Detect which cell encompasses the target text, then output its [X, Y] center coordinate. 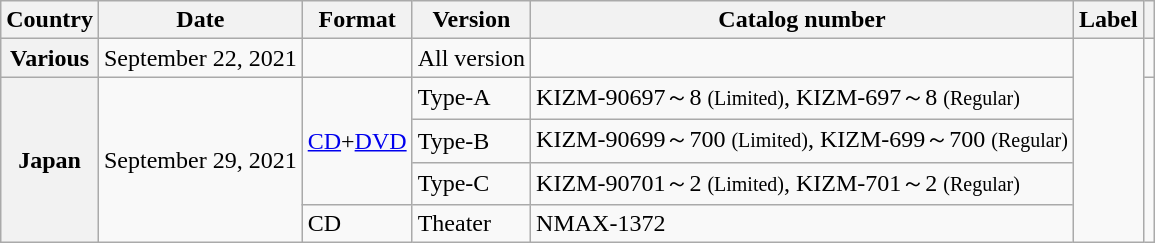
CD+DVD [357, 141]
September 22, 2021 [200, 58]
Country [50, 20]
Theater [471, 224]
Type-A [471, 98]
KIZM-90697～8 (Limited), KIZM-697～8 (Regular) [802, 98]
CD [357, 224]
KIZM-90701～2 (Limited), KIZM-701～2 (Regular) [802, 184]
September 29, 2021 [200, 160]
Various [50, 58]
Catalog number [802, 20]
Date [200, 20]
Label [1108, 20]
Type-C [471, 184]
All version [471, 58]
Japan [50, 160]
NMAX-1372 [802, 224]
Format [357, 20]
KIZM-90699～700 (Limited), KIZM-699～700 (Regular) [802, 140]
Version [471, 20]
Type-B [471, 140]
